Search for the cell housing the specified text and yield its [x, y] center coordinate. 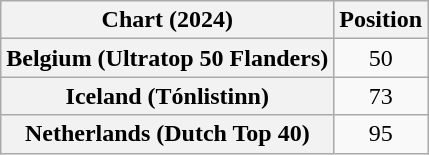
Iceland (Tónlistinn) [168, 96]
Position [381, 20]
Belgium (Ultratop 50 Flanders) [168, 58]
Netherlands (Dutch Top 40) [168, 134]
50 [381, 58]
Chart (2024) [168, 20]
95 [381, 134]
73 [381, 96]
